Detect which cell encompasses the target text, then output its [x, y] center coordinate. 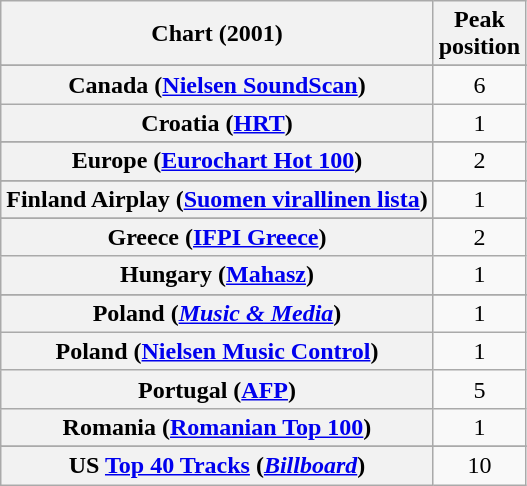
US Top 40 Tracks (Billboard) [217, 465]
Croatia (HRT) [217, 123]
Greece (IFPI Greece) [217, 237]
10 [479, 465]
Poland (Nielsen Music Control) [217, 351]
Peakposition [479, 34]
6 [479, 85]
Romania (Romanian Top 100) [217, 427]
Portugal (AFP) [217, 389]
Canada (Nielsen SoundScan) [217, 85]
Poland (Music & Media) [217, 313]
Chart (2001) [217, 34]
Europe (Eurochart Hot 100) [217, 161]
5 [479, 389]
Finland Airplay (Suomen virallinen lista) [217, 199]
Hungary (Mahasz) [217, 275]
